Return the [X, Y] coordinate for the center point of the cell that contains the specified text.  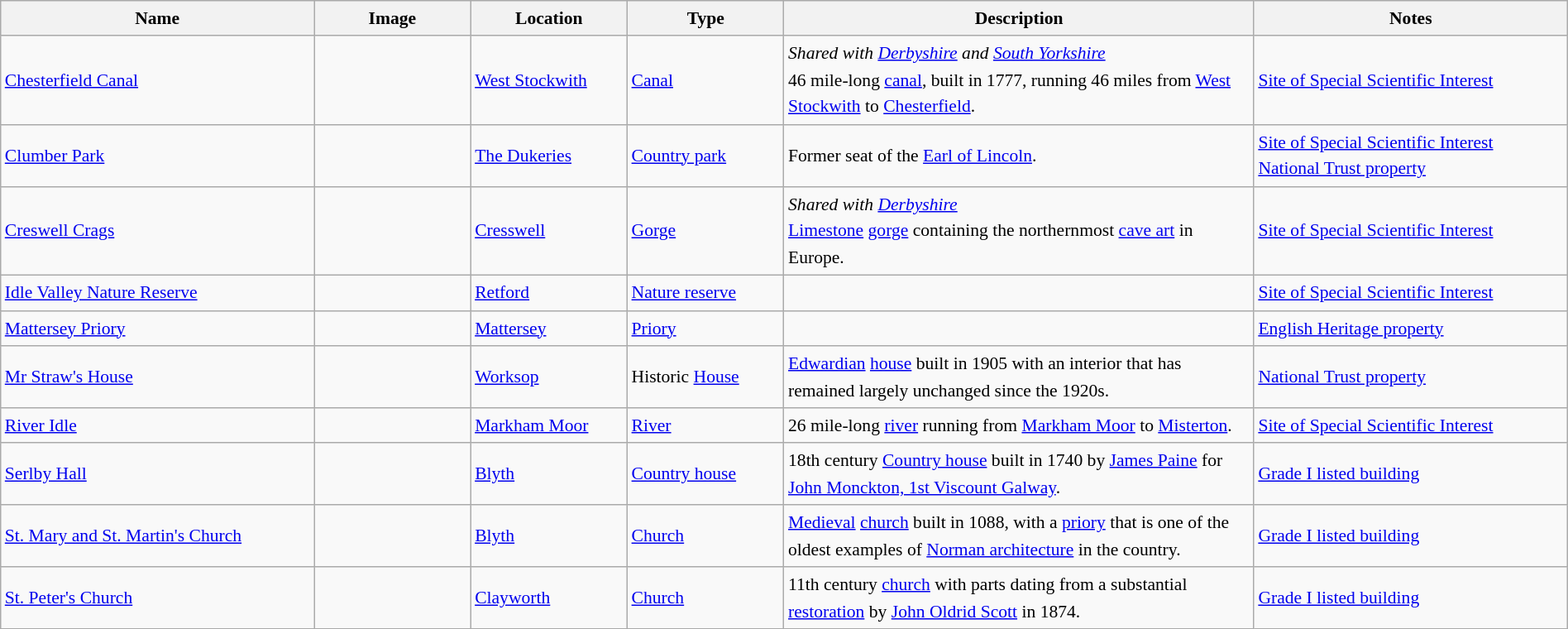
Country park [706, 156]
Priory [706, 329]
River [706, 425]
Mr Straw's House [157, 377]
Country house [706, 475]
Retford [549, 293]
Creswell Crags [157, 232]
Idle Valley Nature Reserve [157, 293]
Mattersey Priory [157, 329]
Cresswell [549, 232]
Shared with Derbyshire and South Yorkshire 46 mile-long canal, built in 1777, running 46 miles from West Stockwith to Chesterfield. [1019, 81]
St. Peter's Church [157, 598]
Clumber Park [157, 156]
Notes [1411, 18]
English Heritage property [1411, 329]
River Idle [157, 425]
Markham Moor [549, 425]
Canal [706, 81]
11th century church with parts dating from a substantial restoration by John Oldrid Scott in 1874. [1019, 598]
Serlby Hall [157, 475]
Chesterfield Canal [157, 81]
Shared with Derbyshire Limestone gorge containing the northernmost cave art in Europe. [1019, 232]
Site of Special Scientific Interest National Trust property [1411, 156]
West Stockwith [549, 81]
St. Mary and St. Martin's Church [157, 536]
18th century Country house built in 1740 by James Paine for John Monckton, 1st Viscount Galway. [1019, 475]
26 mile-long river running from Markham Moor to Misterton. [1019, 425]
Former seat of the Earl of Lincoln. [1019, 156]
National Trust property [1411, 377]
Description [1019, 18]
Location [549, 18]
Nature reserve [706, 293]
Gorge [706, 232]
Medieval church built in 1088, with a priory that is one of the oldest examples of Norman architecture in the country. [1019, 536]
Historic House [706, 377]
Worksop [549, 377]
Clayworth [549, 598]
Edwardian house built in 1905 with an interior that has remained largely unchanged since the 1920s. [1019, 377]
Image [392, 18]
Mattersey [549, 329]
The Dukeries [549, 156]
Type [706, 18]
Name [157, 18]
